For the text-containing cell, return its midpoint in [X, Y] coordinate format. 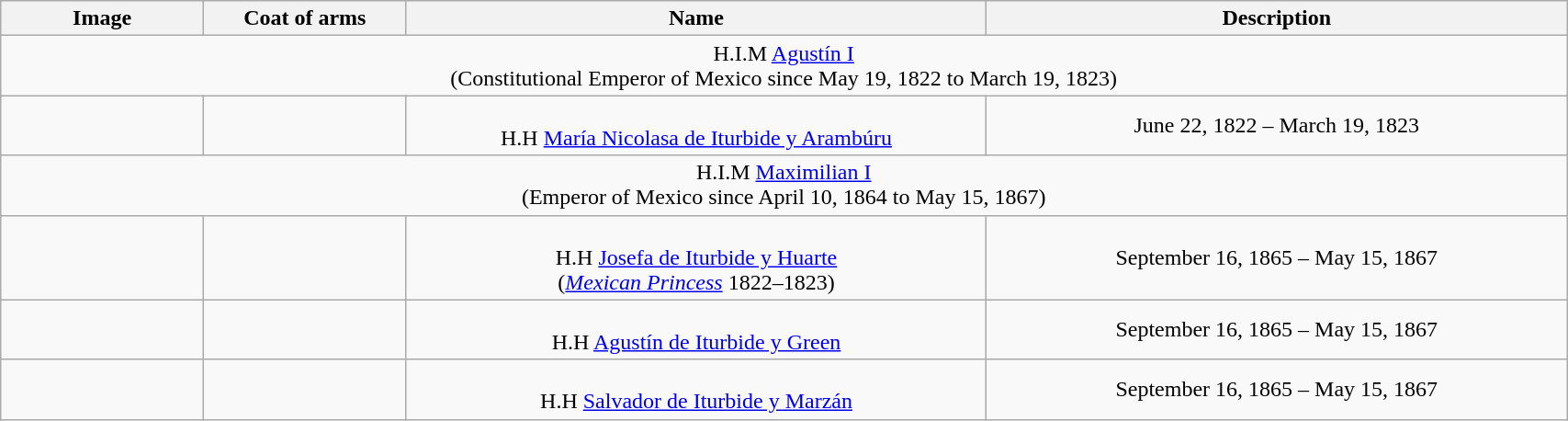
Coat of arms [305, 18]
H.I.M Agustín I (Constitutional Emperor of Mexico since May 19, 1822 to March 19, 1823) [784, 66]
H.H Agustín de Iturbide y Green [696, 329]
Image [103, 18]
H.H Josefa de Iturbide y Huarte (Mexican Princess 1822–1823) [696, 257]
Description [1277, 18]
H.I.M Maximilian I (Emperor of Mexico since April 10, 1864 to May 15, 1867) [784, 186]
Name [696, 18]
H.H Salvador de Iturbide y Marzán [696, 390]
June 22, 1822 – March 19, 1823 [1277, 125]
H.H María Nicolasa de Iturbide y Arambúru [696, 125]
